Output the [X, Y] coordinate of the center of the cell containing the given text.  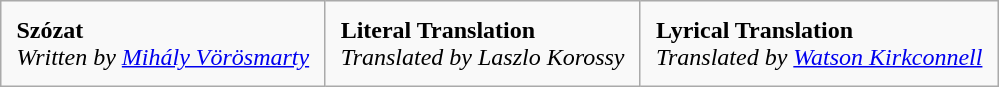
Literal TranslationTranslated by Laszlo Korossy [482, 44]
Lyrical TranslationTranslated by Watson Kirkconnell [819, 44]
SzózatWritten by Mihály Vörösmarty [163, 44]
